Find where the given text appears and provide that cell's center as (X, Y) coordinate. 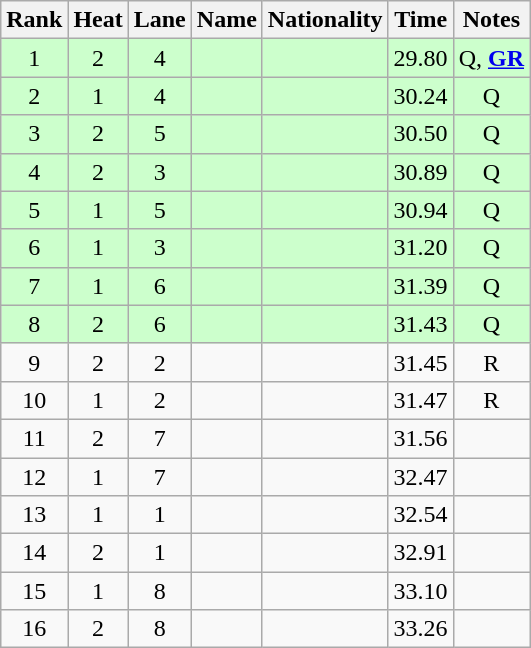
11 (34, 438)
Heat (98, 20)
30.24 (420, 96)
13 (34, 515)
31.45 (420, 362)
30.94 (420, 210)
31.39 (420, 286)
33.26 (420, 629)
30.50 (420, 134)
Lane (160, 20)
29.80 (420, 58)
12 (34, 477)
32.47 (420, 477)
16 (34, 629)
Nationality (325, 20)
10 (34, 400)
15 (34, 591)
Rank (34, 20)
31.47 (420, 400)
32.91 (420, 553)
32.54 (420, 515)
Name (226, 20)
14 (34, 553)
30.89 (420, 172)
33.10 (420, 591)
31.20 (420, 248)
31.43 (420, 324)
Q, GR (491, 58)
Notes (491, 20)
31.56 (420, 438)
9 (34, 362)
Time (420, 20)
